Search for the cell housing the specified text and yield its (x, y) center coordinate. 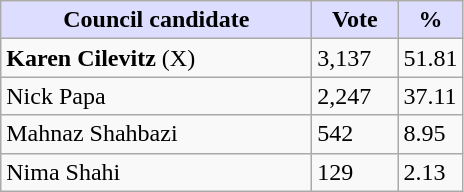
Nick Papa (156, 96)
Nima Shahi (156, 172)
37.11 (430, 96)
129 (355, 172)
542 (355, 134)
2.13 (430, 172)
Vote (355, 20)
Mahnaz Shahbazi (156, 134)
51.81 (430, 58)
2,247 (355, 96)
Karen Cilevitz (X) (156, 58)
Council candidate (156, 20)
% (430, 20)
3,137 (355, 58)
8.95 (430, 134)
